Find where the given text appears and provide that cell's center as [X, Y] coordinate. 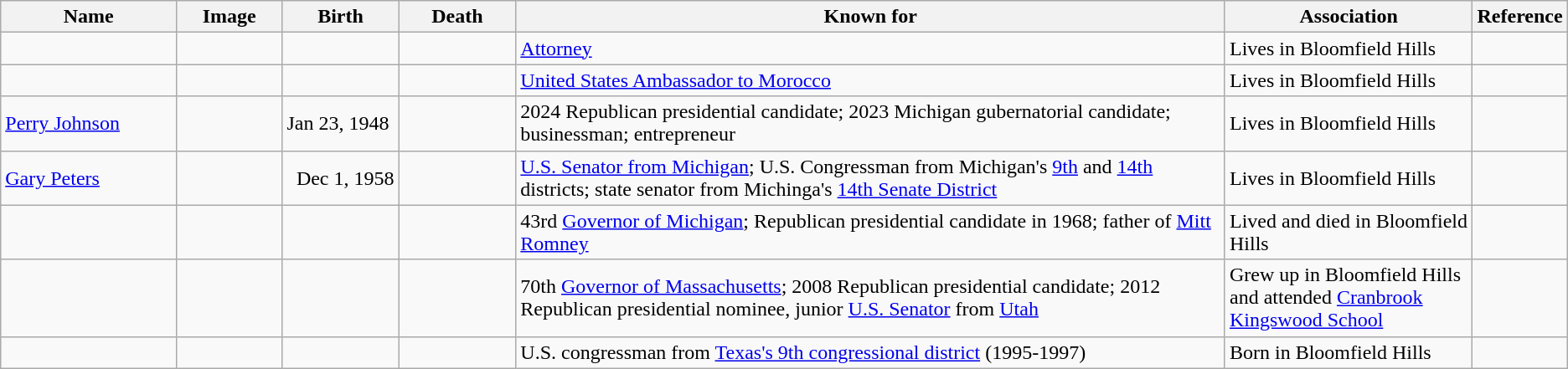
Association [1349, 17]
Born in Bloomfield Hills [1349, 352]
Name [89, 17]
Birth [340, 17]
Lived and died in Bloomfield Hills [1349, 233]
Reference [1519, 17]
Dec 1, 1958 [340, 177]
2024 Republican presidential candidate; 2023 Michigan gubernatorial candidate; businessman; entrepreneur [871, 124]
Grew up in Bloomfield Hills and attended Cranbrook Kingswood School [1349, 298]
Perry Johnson [89, 124]
U.S. congressman from Texas's 9th congressional district (1995-1997) [871, 352]
43rd Governor of Michigan; Republican presidential candidate in 1968; father of Mitt Romney [871, 233]
Jan 23, 1948 [340, 124]
Death [457, 17]
Known for [871, 17]
Attorney [871, 49]
U.S. Senator from Michigan; U.S. Congressman from Michigan's 9th and 14th districts; state senator from Michinga's 14th Senate District [871, 177]
Image [230, 17]
Gary Peters [89, 177]
United States Ambassador to Morocco [871, 80]
70th Governor of Massachusetts; 2008 Republican presidential candidate; 2012 Republican presidential nominee, junior U.S. Senator from Utah [871, 298]
